Pinpoint the cell where the given text exists, returning its [X, Y] midpoint coordinate. 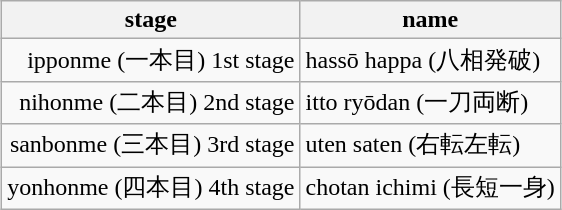
ipponme (一本目) 1st stage [151, 60]
stage [151, 20]
nihonme (二本目) 2nd stage [151, 102]
yonhonme (四本目) 4th stage [151, 188]
hassō happa (八相発破) [430, 60]
sanbonme (三本目) 3rd stage [151, 146]
chotan ichimi (長短一身) [430, 188]
itto ryōdan (一刀両断) [430, 102]
uten saten (右転左転) [430, 146]
name [430, 20]
